Determine the (x, y) coordinate at the center of the cell enclosing the given text.  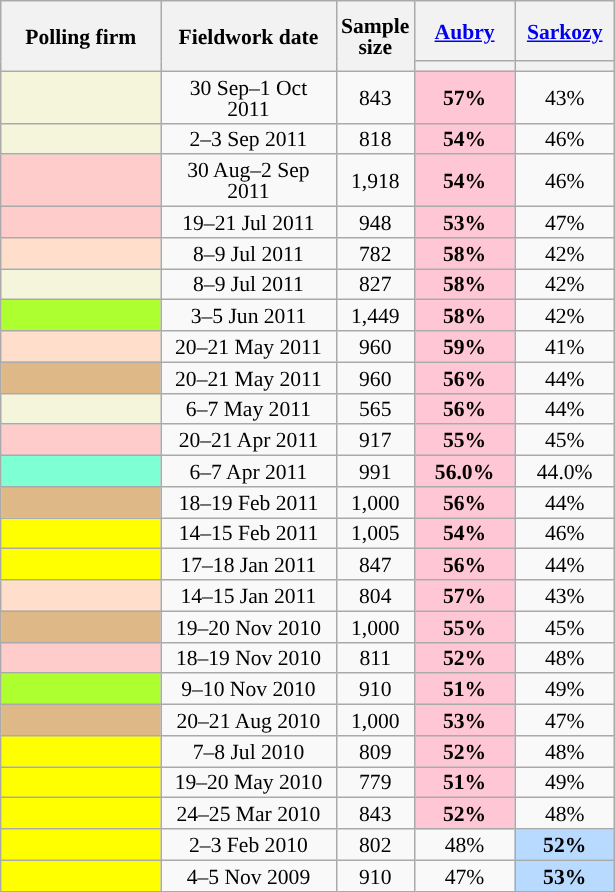
18–19 Nov 2010 (248, 658)
9–10 Nov 2010 (248, 690)
802 (375, 844)
804 (375, 596)
24–25 Mar 2010 (248, 814)
818 (375, 138)
19–20 Nov 2010 (248, 626)
565 (375, 408)
Samplesize (375, 36)
30 Aug–2 Sep 2011 (248, 181)
1,005 (375, 534)
3–5 Jun 2011 (248, 316)
20–21 Aug 2010 (248, 720)
6–7 Apr 2011 (248, 472)
917 (375, 440)
41% (565, 346)
948 (375, 222)
59% (464, 346)
779 (375, 782)
Polling firm (81, 36)
827 (375, 284)
17–18 Jan 2011 (248, 564)
2–3 Sep 2011 (248, 138)
4–5 Nov 2009 (248, 876)
14–15 Feb 2011 (248, 534)
991 (375, 472)
1,449 (375, 316)
56.0% (464, 472)
14–15 Jan 2011 (248, 596)
2–3 Feb 2010 (248, 844)
6–7 May 2011 (248, 408)
809 (375, 752)
Sarkozy (565, 31)
7–8 Jul 2010 (248, 752)
1,918 (375, 181)
Fieldwork date (248, 36)
811 (375, 658)
44.0% (565, 472)
30 Sep–1 Oct 2011 (248, 97)
Aubry (464, 31)
19–20 May 2010 (248, 782)
18–19 Feb 2011 (248, 502)
19–21 Jul 2011 (248, 222)
847 (375, 564)
782 (375, 254)
20–21 Apr 2011 (248, 440)
